From the cell containing the given text, extract its center point as (X, Y) coordinate. 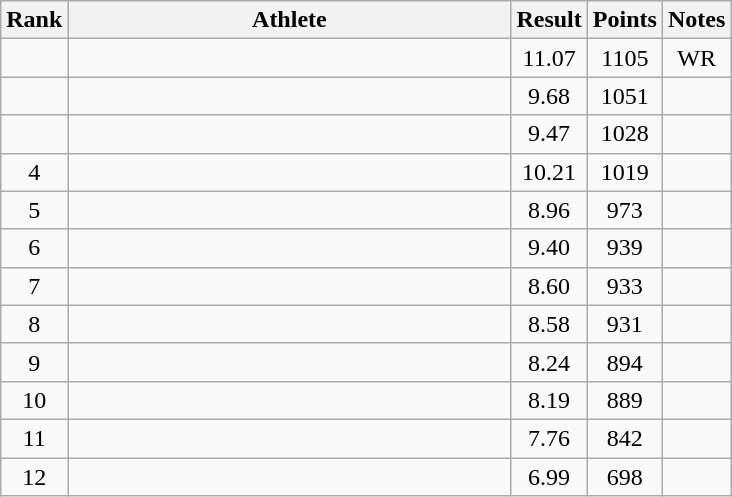
1051 (624, 96)
894 (624, 362)
1028 (624, 134)
11.07 (549, 58)
842 (624, 438)
5 (34, 210)
7 (34, 286)
1019 (624, 172)
9.47 (549, 134)
8.19 (549, 400)
931 (624, 324)
10 (34, 400)
9 (34, 362)
698 (624, 477)
8.58 (549, 324)
6 (34, 248)
Result (549, 20)
WR (696, 58)
973 (624, 210)
6.99 (549, 477)
939 (624, 248)
7.76 (549, 438)
9.68 (549, 96)
Points (624, 20)
8.60 (549, 286)
8.96 (549, 210)
8 (34, 324)
Rank (34, 20)
11 (34, 438)
9.40 (549, 248)
Athlete (290, 20)
10.21 (549, 172)
933 (624, 286)
12 (34, 477)
1105 (624, 58)
4 (34, 172)
889 (624, 400)
Notes (696, 20)
8.24 (549, 362)
